Capture the cell that displays the provided text and extract its (x, y) central coordinate. 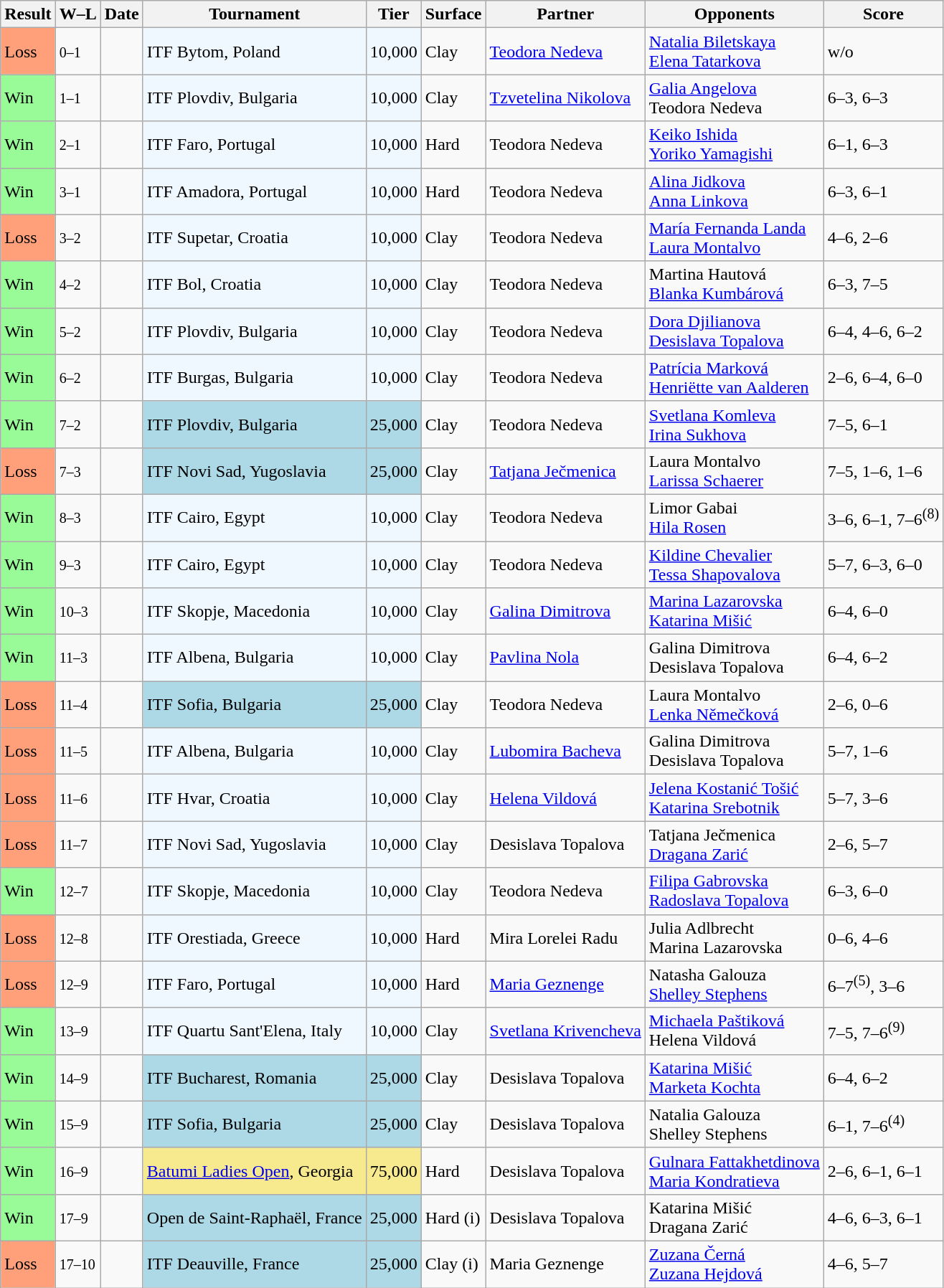
4–6, 5–7 (883, 1264)
Marina Lazarovska Katarina Mišić (735, 611)
ITF Supetar, Croatia (254, 238)
Gulnara Fattakhetdinova Maria Kondratieva (735, 1170)
Julia Adlbrecht Marina Lazarovska (735, 938)
Tournament (254, 14)
ITF Bol, Croatia (254, 284)
Katarina Mišić Marketa Kochta (735, 1077)
Martina Hautová Blanka Kumbárová (735, 284)
5–7, 3–6 (883, 797)
w/o (883, 52)
Mira Lorelei Radu (565, 938)
4–6, 6–3, 6–1 (883, 1218)
11–3 (77, 658)
Svetlana Komleva Irina Sukhova (735, 425)
Batumi Ladies Open, Georgia (254, 1170)
7–5, 7–6(9) (883, 1031)
Laura Montalvo Larissa Schaerer (735, 470)
Michaela Paštiková Helena Vildová (735, 1031)
12–8 (77, 938)
Natasha Galouza Shelley Stephens (735, 984)
0–1 (77, 52)
Galina Dimitrova (565, 611)
ITF Orestiada, Greece (254, 938)
6–3, 6–3 (883, 98)
6–7(5), 3–6 (883, 984)
Patrícia Marková Henriëtte van Aalderen (735, 377)
14–9 (77, 1077)
5–2 (77, 331)
ITF Amadora, Portugal (254, 191)
11–5 (77, 752)
María Fernanda Landa Laura Montalvo (735, 238)
Zuzana Černá Zuzana Hejdová (735, 1264)
Score (883, 14)
Kildine Chevalier Tessa Shapovalova (735, 564)
17–10 (77, 1264)
11–4 (77, 704)
15–9 (77, 1124)
8–3 (77, 518)
6–3, 7–5 (883, 284)
3–6, 6–1, 7–6(8) (883, 518)
17–9 (77, 1218)
Open de Saint-Raphaël, France (254, 1218)
ITF Burgas, Bulgaria (254, 377)
1–1 (77, 98)
Result (28, 14)
5–7, 1–6 (883, 752)
5–7, 6–3, 6–0 (883, 564)
Limor Gabai Hila Rosen (735, 518)
16–9 (77, 1170)
6–1, 6–3 (883, 145)
ITF Bucharest, Romania (254, 1077)
6–4, 6–0 (883, 611)
6–3, 6–1 (883, 191)
ITF Hvar, Croatia (254, 797)
Date (122, 14)
Laura Montalvo Lenka Němečková (735, 704)
2–1 (77, 145)
11–6 (77, 797)
W–L (77, 14)
ITF Quartu Sant'Elena, Italy (254, 1031)
0–6, 4–6 (883, 938)
Dora Djilianova Desislava Topalova (735, 331)
Helena Vildová (565, 797)
2–6, 6–4, 6–0 (883, 377)
2–6, 6–1, 6–1 (883, 1170)
9–3 (77, 564)
Tatjana Ječmenica (565, 470)
3–2 (77, 238)
7–5, 6–1 (883, 425)
Partner (565, 14)
2–6, 0–6 (883, 704)
Keiko Ishida Yoriko Yamagishi (735, 145)
Hard (i) (453, 1218)
12–7 (77, 891)
Svetlana Krivencheva (565, 1031)
ITF Bytom, Poland (254, 52)
Tier (393, 14)
Alina Jidkova Anna Linkova (735, 191)
7–3 (77, 470)
12–9 (77, 984)
7–5, 1–6, 1–6 (883, 470)
6–4, 4–6, 6–2 (883, 331)
11–7 (77, 845)
Clay (i) (453, 1264)
13–9 (77, 1031)
4–6, 2–6 (883, 238)
Pavlina Nola (565, 658)
6–2 (77, 377)
Jelena Kostanić Tošić Katarina Srebotnik (735, 797)
3–1 (77, 191)
6–1, 7–6(4) (883, 1124)
Opponents (735, 14)
Tatjana Ječmenica Dragana Zarić (735, 845)
Katarina Mišić Dragana Zarić (735, 1218)
75,000 (393, 1170)
10–3 (77, 611)
2–6, 5–7 (883, 845)
7–2 (77, 425)
6–3, 6–0 (883, 891)
Galia Angelova Teodora Nedeva (735, 98)
Natalia Biletskaya Elena Tatarkova (735, 52)
ITF Deauville, France (254, 1264)
Filipa Gabrovska Radoslava Topalova (735, 891)
Surface (453, 14)
4–2 (77, 284)
Tzvetelina Nikolova (565, 98)
Lubomira Bacheva (565, 752)
Natalia Galouza Shelley Stephens (735, 1124)
